From the cell containing the given text, extract its center point as (X, Y) coordinate. 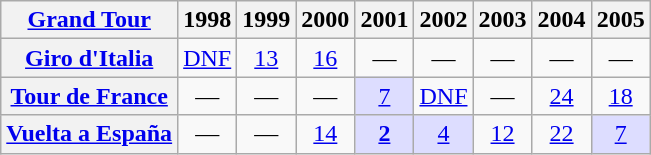
16 (326, 58)
Giro d'Italia (90, 58)
12 (502, 134)
2003 (502, 20)
18 (620, 96)
2005 (620, 20)
22 (562, 134)
2 (384, 134)
24 (562, 96)
4 (444, 134)
2000 (326, 20)
Grand Tour (90, 20)
2001 (384, 20)
14 (326, 134)
1999 (266, 20)
Vuelta a España (90, 134)
2002 (444, 20)
13 (266, 58)
2004 (562, 20)
1998 (208, 20)
Tour de France (90, 96)
